Provide the (X, Y) coordinate of the cell's center where the given text is located.  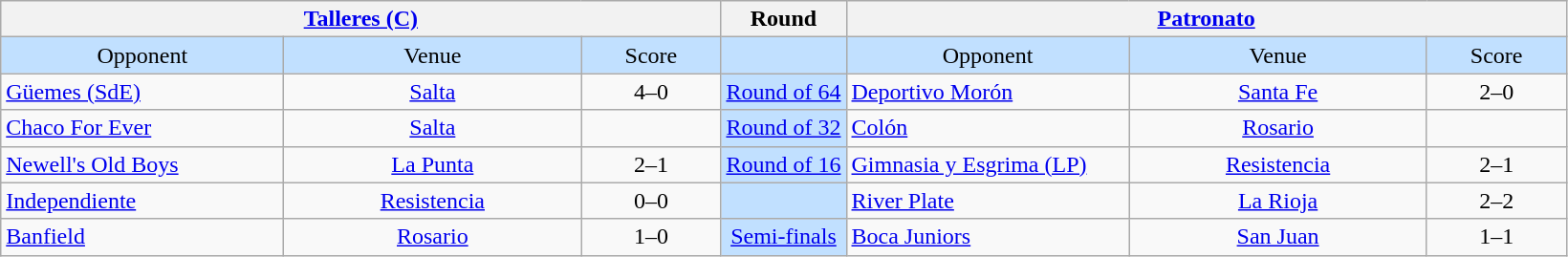
2–0 (1496, 92)
Independiente (142, 201)
Round (784, 19)
Round of 64 (784, 92)
0–0 (651, 201)
Güemes (SdE) (142, 92)
Round of 16 (784, 164)
Semi-finals (784, 237)
Santa Fe (1277, 92)
San Juan (1277, 237)
Boca Juniors (988, 237)
1–0 (651, 237)
La Punta (432, 164)
Round of 32 (784, 128)
2–2 (1496, 201)
Patronato (1207, 19)
Deportivo Morón (988, 92)
Colón (988, 128)
1–1 (1496, 237)
River Plate (988, 201)
La Rioja (1277, 201)
Talleres (C) (361, 19)
4–0 (651, 92)
Banfield (142, 237)
Gimnasia y Esgrima (LP) (988, 164)
Newell's Old Boys (142, 164)
Chaco For Ever (142, 128)
